From the cell containing the given text, extract its center point as (X, Y) coordinate. 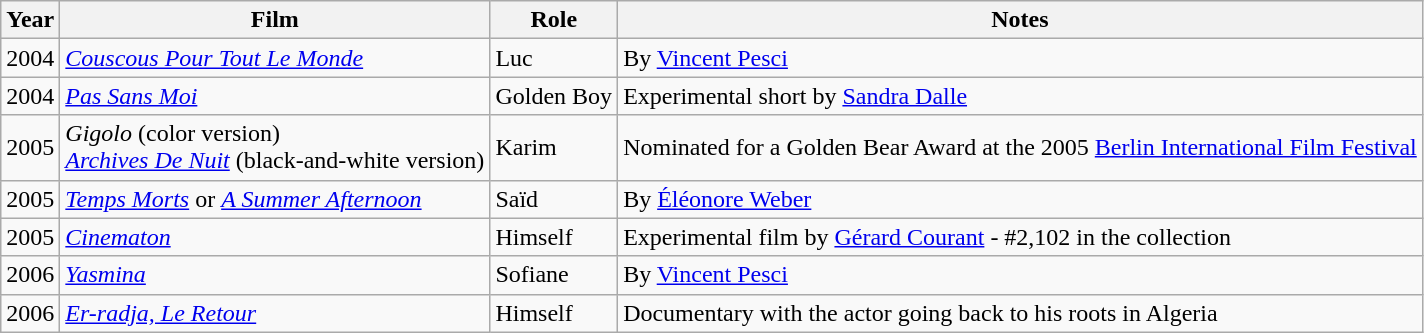
Notes (1020, 20)
Couscous Pour Tout Le Monde (275, 58)
Experimental short by Sandra Dalle (1020, 96)
Luc (554, 58)
Experimental film by Gérard Courant - #2,102 in the collection (1020, 237)
Temps Morts or A Summer Afternoon (275, 199)
Pas Sans Moi (275, 96)
Yasmina (275, 275)
Golden Boy (554, 96)
Saïd (554, 199)
Film (275, 20)
Role (554, 20)
Sofiane (554, 275)
Cinematon (275, 237)
Year (30, 20)
By Éléonore Weber (1020, 199)
Nominated for a Golden Bear Award at the 2005 Berlin International Film Festival (1020, 148)
Documentary with the actor going back to his roots in Algeria (1020, 313)
Karim (554, 148)
Er-radja, Le Retour (275, 313)
Gigolo (color version)Archives De Nuit (black-and-white version) (275, 148)
